Output the (X, Y) coordinate of the center of the cell containing the given text.  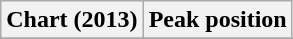
Chart (2013) (72, 20)
Peak position (218, 20)
